Return (X, Y) of the center of cell containing provided text 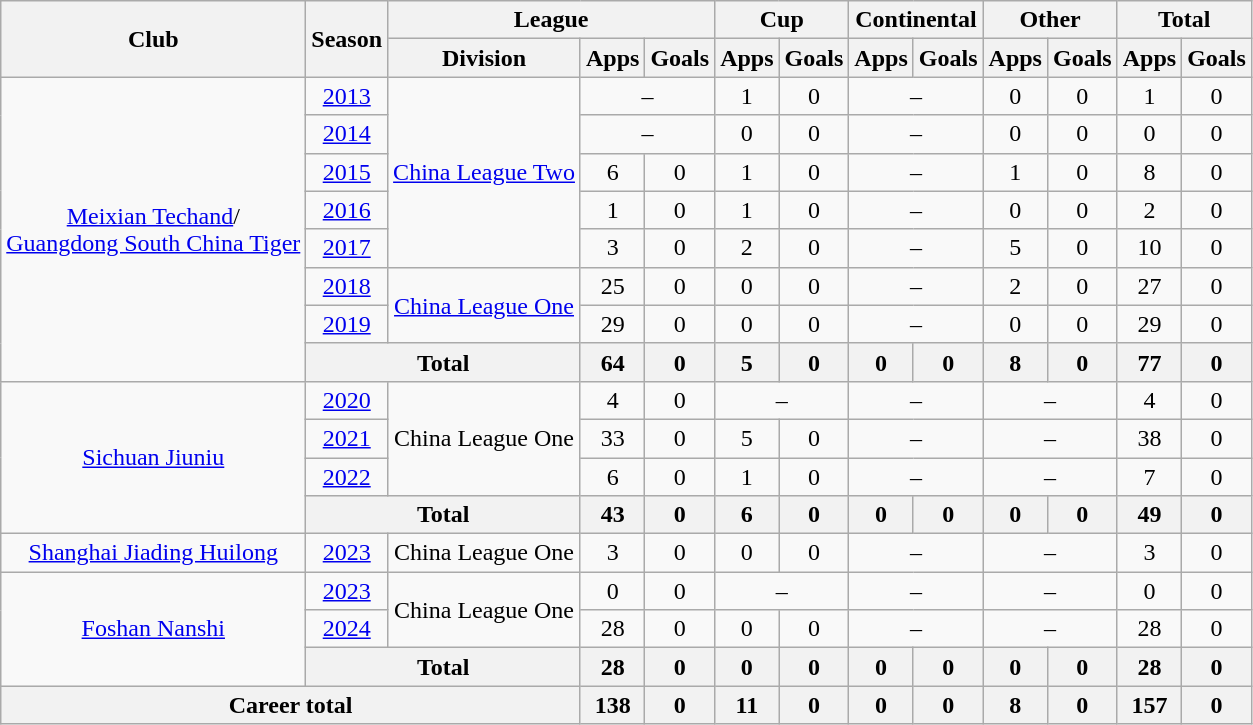
157 (1149, 705)
Career total (291, 705)
Other (1050, 20)
Club (154, 39)
Sichuan Jiuniu (154, 457)
2018 (347, 286)
2024 (347, 629)
38 (1149, 438)
Season (347, 39)
77 (1149, 362)
2015 (347, 172)
11 (747, 705)
10 (1149, 248)
Division (484, 58)
138 (612, 705)
2022 (347, 477)
China League Two (484, 172)
33 (612, 438)
Continental (916, 20)
2016 (347, 210)
Cup (782, 20)
Meixian Techand/Guangdong South China Tiger (154, 229)
49 (1149, 515)
64 (612, 362)
Foshan Nanshi (154, 629)
2013 (347, 96)
2021 (347, 438)
27 (1149, 286)
2019 (347, 324)
43 (612, 515)
Shanghai Jiading Huilong (154, 553)
2020 (347, 400)
2017 (347, 248)
7 (1149, 477)
2014 (347, 134)
25 (612, 286)
League (552, 20)
